Provide the [X, Y] coordinate of the cell's center where the given text is located.  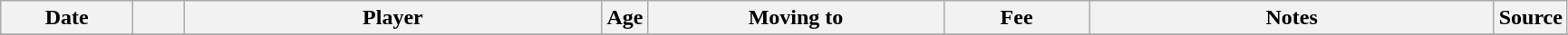
Date [67, 18]
Notes [1292, 18]
Moving to [796, 18]
Player [393, 18]
Age [625, 18]
Fee [1017, 18]
Source [1530, 18]
